Determine the (X, Y) coordinate at the center of the cell enclosing the given text.  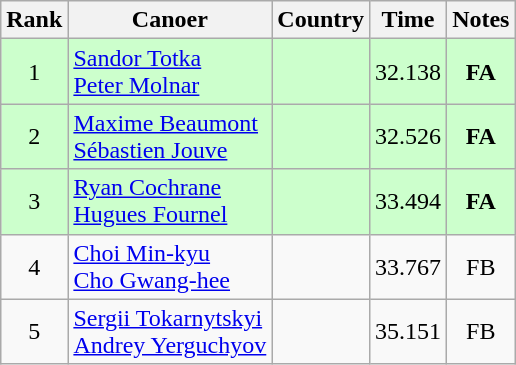
1 (34, 72)
Notes (481, 20)
Rank (34, 20)
32.526 (408, 136)
Canoer (170, 20)
2 (34, 136)
33.494 (408, 202)
5 (34, 332)
Sergii TokarnytskyiAndrey Yerguchyov (170, 332)
Choi Min-kyuCho Gwang-hee (170, 266)
4 (34, 266)
35.151 (408, 332)
Sandor TotkaPeter Molnar (170, 72)
32.138 (408, 72)
3 (34, 202)
Maxime BeaumontSébastien Jouve (170, 136)
Ryan CochraneHugues Fournel (170, 202)
33.767 (408, 266)
Country (321, 20)
Time (408, 20)
